Provide the [x, y] coordinate of the cell's center where the given text is located.  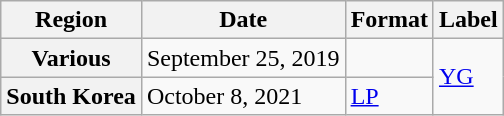
Date [243, 20]
South Korea [72, 96]
Label [468, 20]
September 25, 2019 [243, 58]
October 8, 2021 [243, 96]
LP [389, 96]
Format [389, 20]
Various [72, 58]
Region [72, 20]
YG [468, 77]
